From the cell containing the given text, extract its center point as [x, y] coordinate. 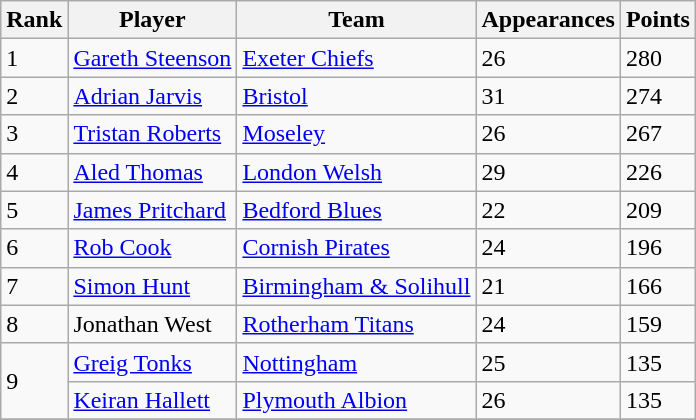
Plymouth Albion [356, 400]
Rank [34, 20]
2 [34, 96]
Exeter Chiefs [356, 58]
9 [34, 381]
London Welsh [356, 172]
Nottingham [356, 362]
Jonathan West [152, 324]
Bristol [356, 96]
22 [548, 210]
274 [658, 96]
Birmingham & Solihull [356, 286]
29 [548, 172]
4 [34, 172]
Aled Thomas [152, 172]
5 [34, 210]
196 [658, 248]
21 [548, 286]
Gareth Steenson [152, 58]
6 [34, 248]
Team [356, 20]
Keiran Hallett [152, 400]
Points [658, 20]
Bedford Blues [356, 210]
3 [34, 134]
8 [34, 324]
226 [658, 172]
Greig Tonks [152, 362]
Moseley [356, 134]
James Pritchard [152, 210]
Tristan Roberts [152, 134]
Appearances [548, 20]
Rob Cook [152, 248]
Cornish Pirates [356, 248]
159 [658, 324]
31 [548, 96]
280 [658, 58]
166 [658, 286]
209 [658, 210]
Adrian Jarvis [152, 96]
1 [34, 58]
7 [34, 286]
25 [548, 362]
267 [658, 134]
Rotherham Titans [356, 324]
Simon Hunt [152, 286]
Player [152, 20]
